Locate the cell with the specified text and output its [X, Y] center coordinate. 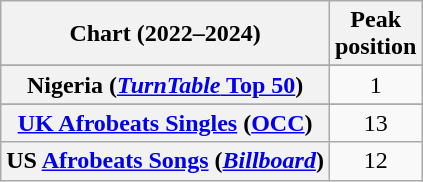
UK Afrobeats Singles (OCC) [166, 123]
Chart (2022–2024) [166, 34]
1 [375, 85]
12 [375, 161]
13 [375, 123]
US Afrobeats Songs (Billboard) [166, 161]
Nigeria (TurnTable Top 50) [166, 85]
Peakposition [375, 34]
